Search for the cell housing the specified text and yield its (X, Y) center coordinate. 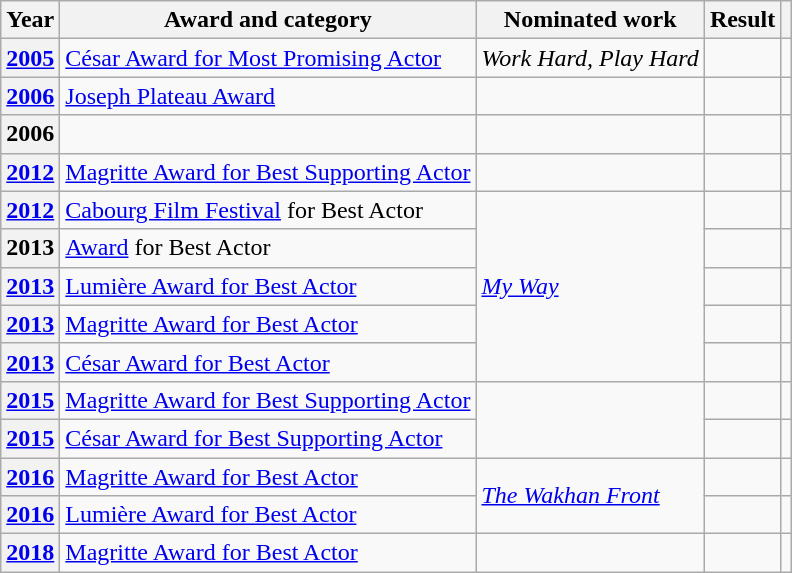
2018 (30, 553)
My Way (590, 286)
2005 (30, 58)
Award and category (268, 20)
Joseph Plateau Award (268, 96)
César Award for Best Supporting Actor (268, 438)
César Award for Most Promising Actor (268, 58)
Year (30, 20)
The Wakhan Front (590, 496)
Award for Best Actor (268, 248)
Cabourg Film Festival for Best Actor (268, 210)
César Award for Best Actor (268, 362)
Work Hard, Play Hard (590, 58)
Result (742, 20)
Nominated work (590, 20)
